Scan for the cell matching the given text and deliver its (X, Y) coordinate at center. 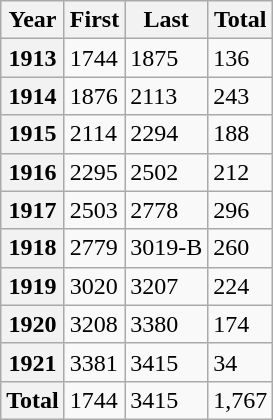
2779 (94, 248)
First (94, 20)
1914 (33, 96)
2502 (166, 172)
1915 (33, 134)
260 (240, 248)
1921 (33, 362)
3381 (94, 362)
2778 (166, 210)
1876 (94, 96)
Last (166, 20)
1875 (166, 58)
224 (240, 286)
2294 (166, 134)
3380 (166, 324)
1918 (33, 248)
174 (240, 324)
2295 (94, 172)
1,767 (240, 400)
1913 (33, 58)
188 (240, 134)
3208 (94, 324)
34 (240, 362)
3207 (166, 286)
1919 (33, 286)
212 (240, 172)
1917 (33, 210)
1916 (33, 172)
2114 (94, 134)
136 (240, 58)
2113 (166, 96)
1920 (33, 324)
3020 (94, 286)
296 (240, 210)
3019-B (166, 248)
2503 (94, 210)
Year (33, 20)
243 (240, 96)
